Determine the [X, Y] coordinate at the center of the cell enclosing the given text.  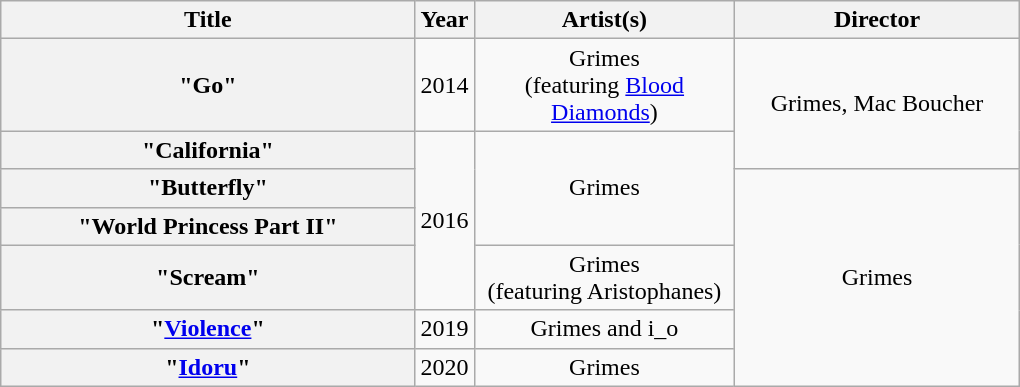
Director [878, 20]
Title [208, 20]
"Violence" [208, 329]
2020 [444, 367]
Artist(s) [604, 20]
2016 [444, 220]
"Go" [208, 85]
"Butterfly" [208, 188]
"Scream" [208, 278]
2014 [444, 85]
Grimes, Mac Boucher [878, 104]
2019 [444, 329]
Year [444, 20]
Grimes and i_o [604, 329]
"Idoru" [208, 367]
Grimes(featuring Blood Diamonds) [604, 85]
"World Princess Part II" [208, 226]
"California" [208, 150]
Grimes(featuring Aristophanes) [604, 278]
